Scan for the cell matching the given text and deliver its (X, Y) coordinate at center. 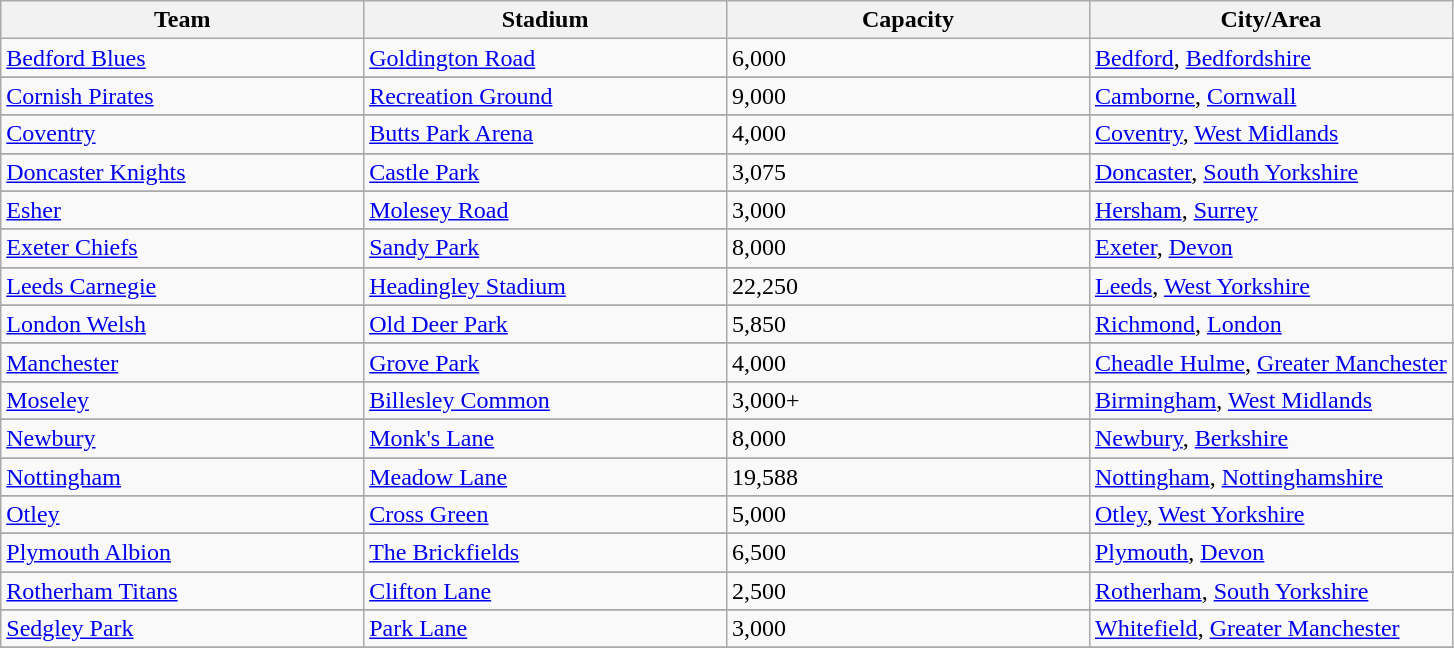
Monk's Lane (546, 438)
Headingley Stadium (546, 286)
Nottingham, Nottinghamshire (1270, 477)
Meadow Lane (546, 477)
19,588 (908, 477)
Cheadle Hulme, Greater Manchester (1270, 362)
Clifton Lane (546, 591)
Otley (182, 515)
Hersham, Surrey (1270, 210)
Doncaster, South Yorkshire (1270, 172)
Grove Park (546, 362)
Cornish Pirates (182, 96)
6,000 (908, 58)
9,000 (908, 96)
Coventry (182, 134)
Team (182, 20)
Cross Green (546, 515)
Doncaster Knights (182, 172)
City/Area (1270, 20)
The Brickfields (546, 553)
Leeds Carnegie (182, 286)
Newbury (182, 438)
London Welsh (182, 324)
Plymouth Albion (182, 553)
Otley, West Yorkshire (1270, 515)
Exeter, Devon (1270, 248)
Goldington Road (546, 58)
22,250 (908, 286)
Castle Park (546, 172)
Rotherham, South Yorkshire (1270, 591)
3,000+ (908, 400)
5,850 (908, 324)
3,075 (908, 172)
Newbury, Berkshire (1270, 438)
Molesey Road (546, 210)
Leeds, West Yorkshire (1270, 286)
Whitefield, Greater Manchester (1270, 629)
Manchester (182, 362)
Stadium (546, 20)
Rotherham Titans (182, 591)
Capacity (908, 20)
Coventry, West Midlands (1270, 134)
2,500 (908, 591)
Birmingham, West Midlands (1270, 400)
Camborne, Cornwall (1270, 96)
Recreation Ground (546, 96)
Richmond, London (1270, 324)
Sedgley Park (182, 629)
Nottingham (182, 477)
Plymouth, Devon (1270, 553)
Esher (182, 210)
Exeter Chiefs (182, 248)
5,000 (908, 515)
Butts Park Arena (546, 134)
Moseley (182, 400)
6,500 (908, 553)
Sandy Park (546, 248)
Billesley Common (546, 400)
Bedford, Bedfordshire (1270, 58)
Bedford Blues (182, 58)
Old Deer Park (546, 324)
Park Lane (546, 629)
